Identify which cell holds the provided text, then report its (X, Y) central coordinate. 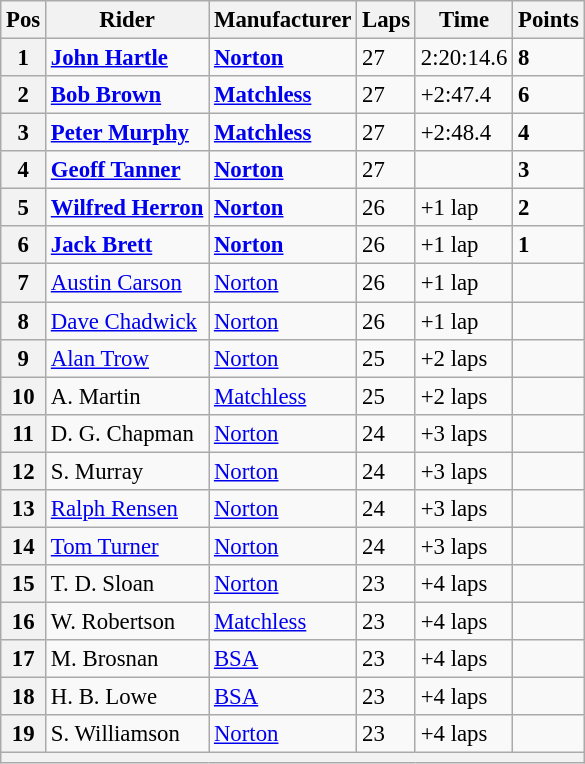
Jack Brett (128, 245)
5 (24, 208)
H. B. Lowe (128, 697)
M. Brosnan (128, 659)
13 (24, 509)
14 (24, 546)
Bob Brown (128, 95)
Manufacturer (283, 20)
12 (24, 471)
15 (24, 584)
2:20:14.6 (464, 58)
Time (464, 20)
Tom Turner (128, 546)
D. G. Chapman (128, 433)
+2:48.4 (464, 133)
Laps (386, 20)
Alan Trow (128, 358)
John Hartle (128, 58)
17 (24, 659)
S. Murray (128, 471)
11 (24, 433)
Austin Carson (128, 283)
16 (24, 621)
T. D. Sloan (128, 584)
Geoff Tanner (128, 170)
Points (548, 20)
Peter Murphy (128, 133)
19 (24, 734)
10 (24, 396)
+2:47.4 (464, 95)
9 (24, 358)
A. Martin (128, 396)
W. Robertson (128, 621)
7 (24, 283)
Wilfred Herron (128, 208)
Pos (24, 20)
S. Williamson (128, 734)
18 (24, 697)
Ralph Rensen (128, 509)
Rider (128, 20)
Dave Chadwick (128, 321)
